For the text-containing cell, return its midpoint in [x, y] coordinate format. 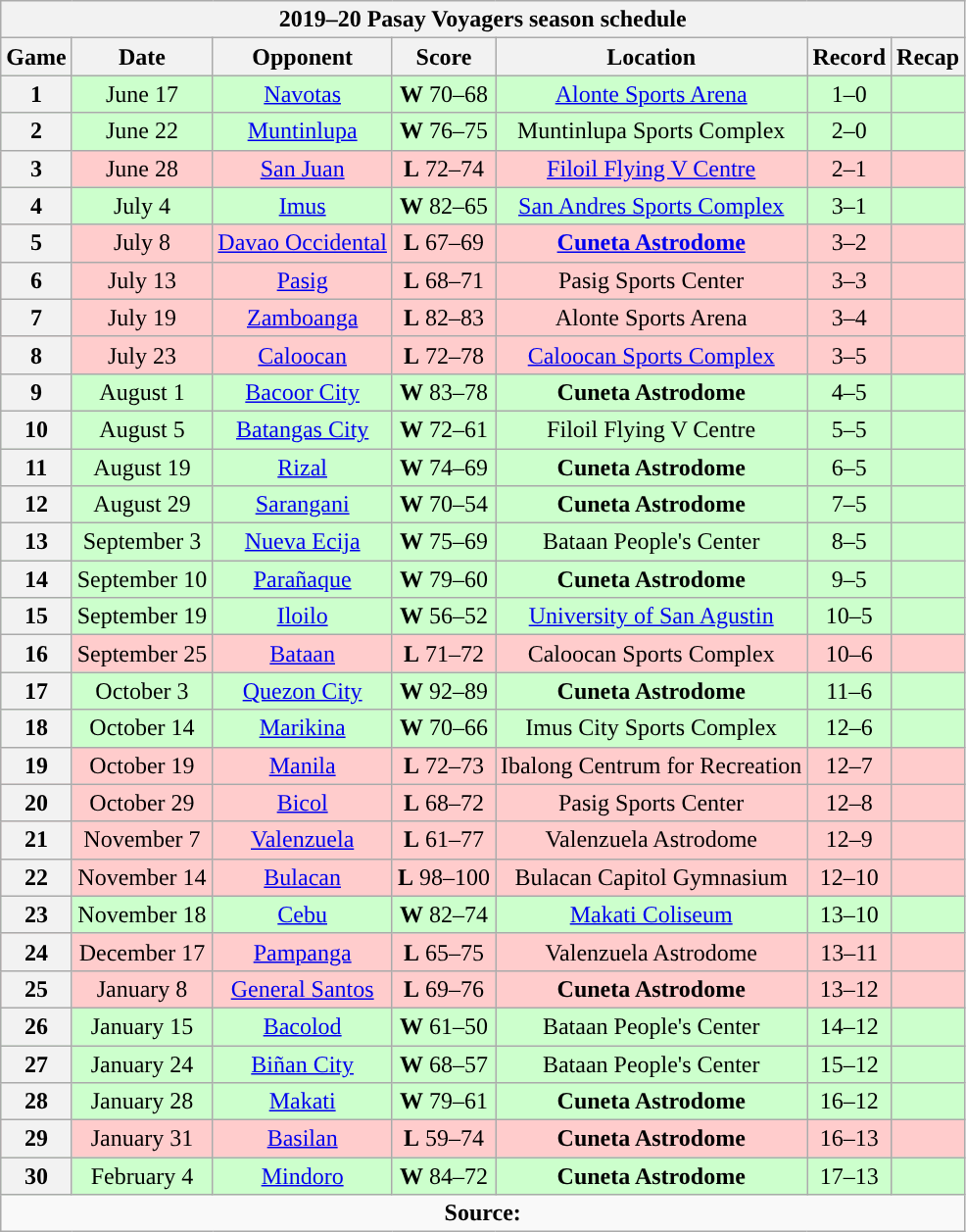
Marikina [303, 728]
Nueva Ecija [303, 542]
Bataan [303, 654]
L 61–77 [443, 840]
September 3 [142, 542]
February 4 [142, 1176]
5 [36, 243]
12–10 [849, 877]
W 92–89 [443, 691]
12–6 [849, 728]
W 74–69 [443, 468]
October 29 [142, 803]
3–2 [849, 243]
W 83–78 [443, 392]
Manila [303, 765]
6–5 [849, 468]
Zamboanga [303, 318]
June 17 [142, 94]
W 82–65 [443, 206]
Location [652, 57]
Biñan City [303, 1063]
5–5 [849, 429]
22 [36, 877]
17 [36, 691]
8–5 [849, 542]
July 4 [142, 206]
L 72–74 [443, 169]
Source: [483, 1213]
Imus [303, 206]
July 19 [142, 318]
19 [36, 765]
Muntinlupa Sports Complex [652, 131]
W 79–61 [443, 1102]
W 70–54 [443, 505]
1 [36, 94]
27 [36, 1063]
2 [36, 131]
L 68–71 [443, 280]
November 14 [142, 877]
L 59–74 [443, 1139]
20 [36, 803]
L 71–72 [443, 654]
12 [36, 505]
January 24 [142, 1063]
Bicol [303, 803]
9 [36, 392]
13–11 [849, 952]
L 67–69 [443, 243]
3 [36, 169]
14 [36, 579]
24 [36, 952]
3–4 [849, 318]
2–0 [849, 131]
Mindoro [303, 1176]
January 8 [142, 989]
November 7 [142, 840]
August 19 [142, 468]
Bacolod [303, 1026]
L 98–100 [443, 877]
W 70–68 [443, 94]
W 70–66 [443, 728]
L 82–83 [443, 318]
15–12 [849, 1063]
2–1 [849, 169]
Valenzuela [303, 840]
11 [36, 468]
30 [36, 1176]
September 19 [142, 616]
3–5 [849, 355]
San Juan [303, 169]
1–0 [849, 94]
12–7 [849, 765]
10 [36, 429]
University of San Agustin [652, 616]
Muntinlupa [303, 131]
Quezon City [303, 691]
16 [36, 654]
29 [36, 1139]
August 5 [142, 429]
July 13 [142, 280]
Caloocan [303, 355]
17–13 [849, 1176]
Parañaque [303, 579]
December 17 [142, 952]
3–1 [849, 206]
10–5 [849, 616]
4 [36, 206]
General Santos [303, 989]
W 56–52 [443, 616]
Ibalong Centrum for Recreation [652, 765]
November 18 [142, 914]
Rizal [303, 468]
25 [36, 989]
28 [36, 1102]
Makati Coliseum [652, 914]
Bulacan Capitol Gymnasium [652, 877]
July 8 [142, 243]
W 75–69 [443, 542]
18 [36, 728]
July 23 [142, 355]
L 69–76 [443, 989]
11–6 [849, 691]
7 [36, 318]
September 25 [142, 654]
October 3 [142, 691]
January 31 [142, 1139]
August 1 [142, 392]
Pasig [303, 280]
W 68–57 [443, 1063]
Game [36, 57]
13–12 [849, 989]
Iloilo [303, 616]
Batangas City [303, 429]
August 29 [142, 505]
3–3 [849, 280]
Bulacan [303, 877]
W 84–72 [443, 1176]
W 72–61 [443, 429]
Opponent [303, 57]
Navotas [303, 94]
Davao Occidental [303, 243]
San Andres Sports Complex [652, 206]
Date [142, 57]
L 65–75 [443, 952]
January 15 [142, 1026]
Imus City Sports Complex [652, 728]
14–12 [849, 1026]
Cebu [303, 914]
21 [36, 840]
W 61–50 [443, 1026]
January 28 [142, 1102]
7–5 [849, 505]
15 [36, 616]
12–8 [849, 803]
6 [36, 280]
L 72–73 [443, 765]
13 [36, 542]
Makati [303, 1102]
16–12 [849, 1102]
Basilan [303, 1139]
June 22 [142, 131]
2019–20 Pasay Voyagers season schedule [483, 20]
L 68–72 [443, 803]
W 76–75 [443, 131]
9–5 [849, 579]
12–9 [849, 840]
L 72–78 [443, 355]
September 10 [142, 579]
10–6 [849, 654]
W 82–74 [443, 914]
Pampanga [303, 952]
23 [36, 914]
8 [36, 355]
16–13 [849, 1139]
Record [849, 57]
Score [443, 57]
Sarangani [303, 505]
October 14 [142, 728]
October 19 [142, 765]
W 79–60 [443, 579]
13–10 [849, 914]
26 [36, 1026]
June 28 [142, 169]
Bacoor City [303, 392]
Recap [929, 57]
4–5 [849, 392]
